From the cell containing the given text, extract its center point as (x, y) coordinate. 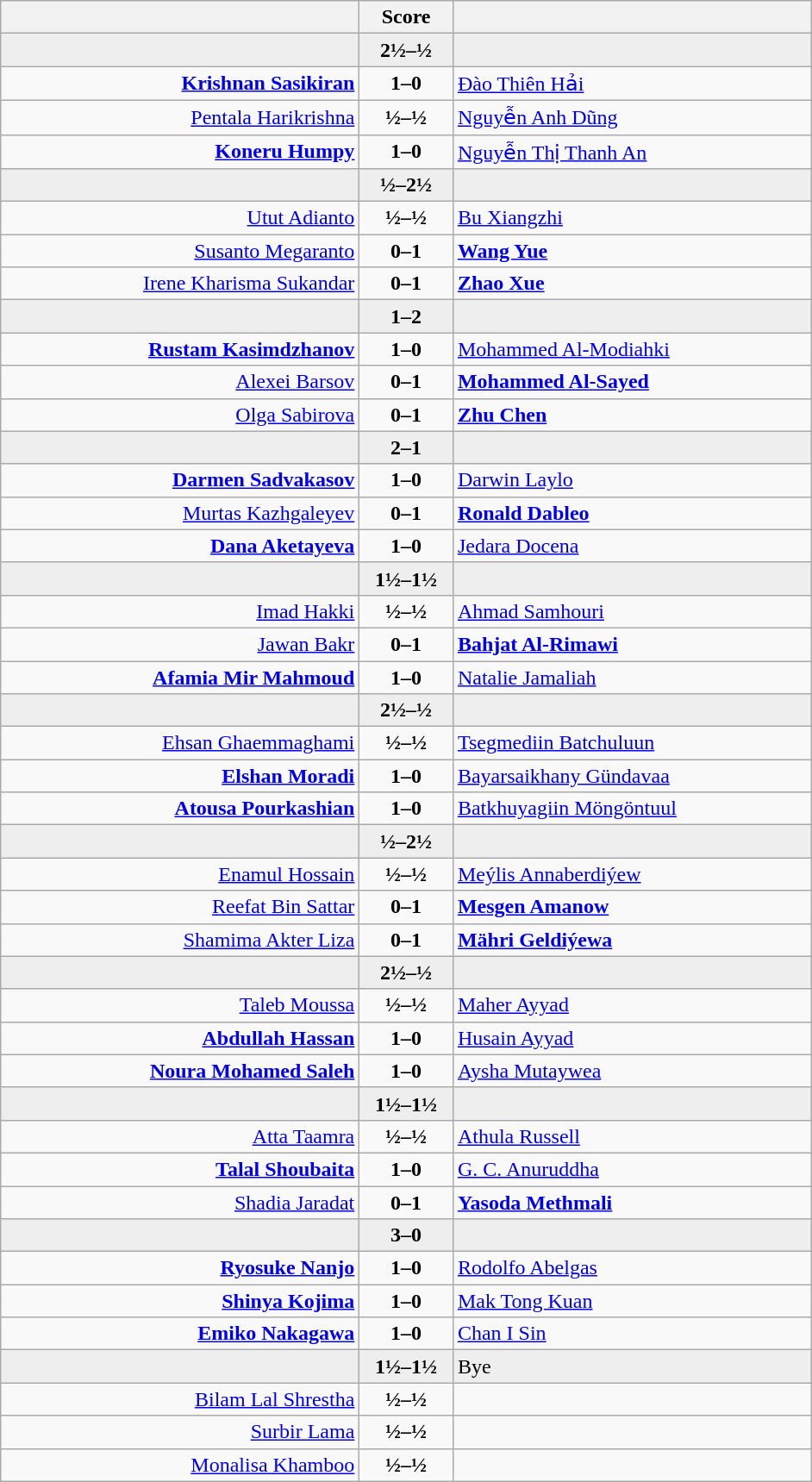
Mesgen Amanow (632, 907)
Mähri Geldiýewa (632, 940)
Nguyễn Thị Thanh An (632, 152)
Afamia Mir Mahmoud (180, 677)
Pentala Harikrishna (180, 117)
Rodolfo Abelgas (632, 1268)
Ronald Dableo (632, 513)
Talal Shoubaita (180, 1169)
Score (407, 17)
Dana Aketayeva (180, 546)
Shadia Jaradat (180, 1203)
Imad Hakki (180, 611)
G. C. Anuruddha (632, 1169)
Rustam Kasimdzhanov (180, 349)
2–1 (407, 447)
Jawan Bakr (180, 644)
Emiko Nakagawa (180, 1334)
Enamul Hossain (180, 874)
Zhao Xue (632, 284)
Bahjat Al-Rimawi (632, 644)
Utut Adianto (180, 218)
Abdullah Hassan (180, 1038)
Krishnan Sasikiran (180, 84)
Aysha Mutaywea (632, 1071)
Alexei Barsov (180, 382)
Yasoda Methmali (632, 1203)
Meýlis Annaberdiýew (632, 874)
Murtas Kazhgaleyev (180, 513)
Ehsan Ghaemmaghami (180, 743)
Surbir Lama (180, 1432)
Shinya Kojima (180, 1301)
Olga Sabirova (180, 415)
Chan I Sin (632, 1334)
Mohammed Al-Modiahki (632, 349)
Taleb Moussa (180, 1005)
Zhu Chen (632, 415)
1–2 (407, 316)
Đào Thiên Hải (632, 84)
Ahmad Samhouri (632, 611)
Irene Kharisma Sukandar (180, 284)
Jedara Docena (632, 546)
Husain Ayyad (632, 1038)
Athula Russell (632, 1136)
Maher Ayyad (632, 1005)
3–0 (407, 1235)
Monalisa Khamboo (180, 1465)
Noura Mohamed Saleh (180, 1071)
Reefat Bin Sattar (180, 907)
Tsegmediin Batchuluun (632, 743)
Bye (632, 1366)
Susanto Megaranto (180, 251)
Bu Xiangzhi (632, 218)
Elshan Moradi (180, 776)
Atousa Pourkashian (180, 809)
Batkhuyagiin Möngöntuul (632, 809)
Nguyễn Anh Dũng (632, 117)
Atta Taamra (180, 1136)
Shamima Akter Liza (180, 940)
Natalie Jamaliah (632, 677)
Darmen Sadvakasov (180, 480)
Darwin Laylo (632, 480)
Mohammed Al-Sayed (632, 382)
Ryosuke Nanjo (180, 1268)
Bayarsaikhany Gündavaa (632, 776)
Wang Yue (632, 251)
Bilam Lal Shrestha (180, 1399)
Koneru Humpy (180, 152)
Mak Tong Kuan (632, 1301)
